Search for the cell housing the specified text and yield its [X, Y] center coordinate. 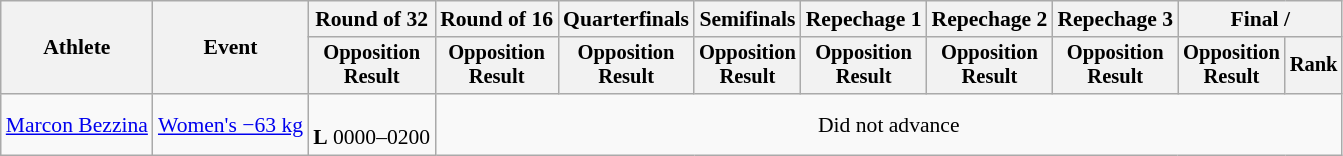
Repechage 1 [864, 19]
Did not advance [888, 124]
L 0000–0200 [372, 124]
Women's −63 kg [230, 124]
Repechage 3 [1115, 19]
Athlete [77, 48]
Marcon Bezzina [77, 124]
Semifinals [748, 19]
Event [230, 48]
Rank [1314, 66]
Round of 16 [496, 19]
Final / [1260, 19]
Quarterfinals [626, 19]
Repechage 2 [990, 19]
Round of 32 [372, 19]
